Pinpoint the cell where the given text exists, returning its [X, Y] midpoint coordinate. 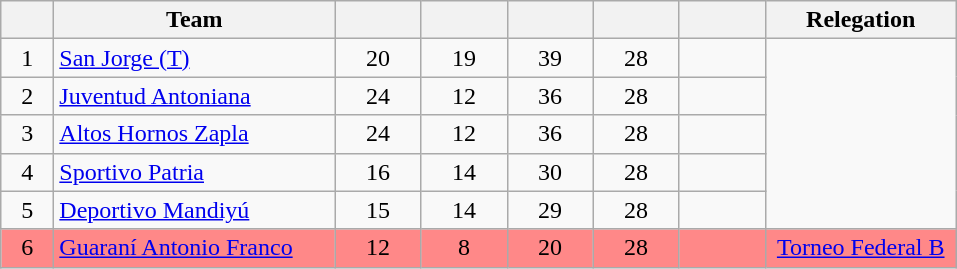
15 [378, 210]
30 [550, 172]
Guaraní Antonio Franco [194, 248]
29 [550, 210]
Altos Hornos Zapla [194, 134]
3 [28, 134]
1 [28, 58]
Team [194, 20]
6 [28, 248]
Deportivo Mandiyú [194, 210]
Relegation [860, 20]
8 [464, 248]
5 [28, 210]
4 [28, 172]
16 [378, 172]
Juventud Antoniana [194, 96]
39 [550, 58]
Torneo Federal B [860, 248]
San Jorge (T) [194, 58]
Sportivo Patria [194, 172]
19 [464, 58]
2 [28, 96]
